Determine the (X, Y) coordinate at the center of the cell enclosing the given text.  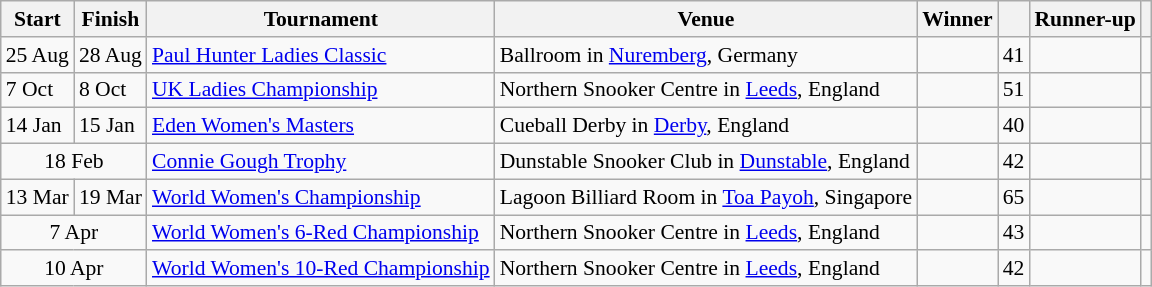
Finish (110, 19)
UK Ladies Championship (321, 90)
Dunstable Snooker Club in Dunstable, England (706, 162)
18 Feb (74, 162)
Runner-up (1084, 19)
10 Apr (74, 269)
40 (1014, 126)
13 Mar (38, 197)
15 Jan (110, 126)
28 Aug (110, 55)
8 Oct (110, 90)
Start (38, 19)
41 (1014, 55)
7 Apr (74, 233)
19 Mar (110, 197)
World Women's 6-Red Championship (321, 233)
Lagoon Billiard Room in Toa Payoh, Singapore (706, 197)
Winner (958, 19)
65 (1014, 197)
14 Jan (38, 126)
World Women's Championship (321, 197)
World Women's 10-Red Championship (321, 269)
7 Oct (38, 90)
51 (1014, 90)
Ballroom in Nuremberg, Germany (706, 55)
Venue (706, 19)
Eden Women's Masters (321, 126)
43 (1014, 233)
25 Aug (38, 55)
Paul Hunter Ladies Classic (321, 55)
Tournament (321, 19)
Connie Gough Trophy (321, 162)
Cueball Derby in Derby, England (706, 126)
